Detect which cell encompasses the target text, then output its [X, Y] center coordinate. 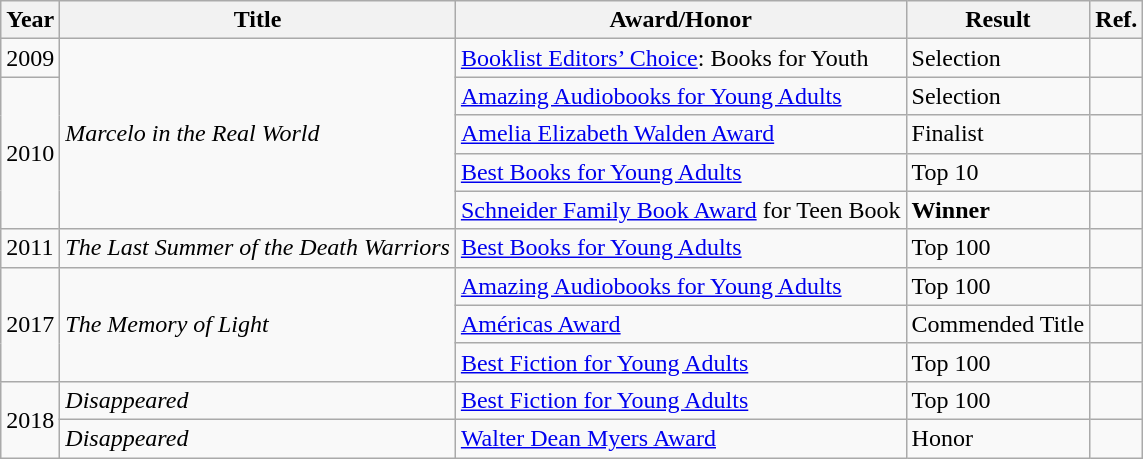
Honor [998, 438]
The Last Summer of the Death Warriors [258, 248]
2009 [30, 58]
2018 [30, 419]
2011 [30, 248]
2010 [30, 153]
Américas Award [680, 324]
Commended Title [998, 324]
Walter Dean Myers Award [680, 438]
Finalist [998, 134]
Amelia Elizabeth Walden Award [680, 134]
2017 [30, 324]
Schneider Family Book Award for Teen Book [680, 210]
Award/Honor [680, 20]
Year [30, 20]
Ref. [1116, 20]
Top 10 [998, 172]
Winner [998, 210]
Booklist Editors’ Choice: Books for Youth [680, 58]
The Memory of Light [258, 324]
Marcelo in the Real World [258, 134]
Result [998, 20]
Title [258, 20]
